Detect which cell encompasses the target text, then output its (X, Y) center coordinate. 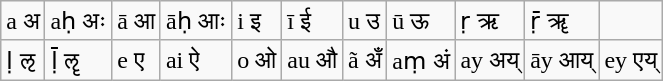
u उ (364, 21)
aṃ अं (421, 60)
ṛ ऋ (490, 21)
ḹ ॡ (78, 60)
o ओ (257, 60)
ai ऐ (196, 60)
e ए (136, 60)
ã अँ (364, 60)
āy आय् (562, 60)
ā आ (136, 21)
āḥ आः (196, 21)
aḥ अः (78, 21)
i इ (257, 21)
ey एय् (631, 60)
a अ (23, 21)
ū ऊ (421, 21)
ay अय् (490, 60)
au औ (312, 60)
ṝ ॠ (562, 21)
ī ई (312, 21)
ḷ ऌ (23, 60)
